Return the (X, Y) coordinate for the center point of the cell that contains the specified text.  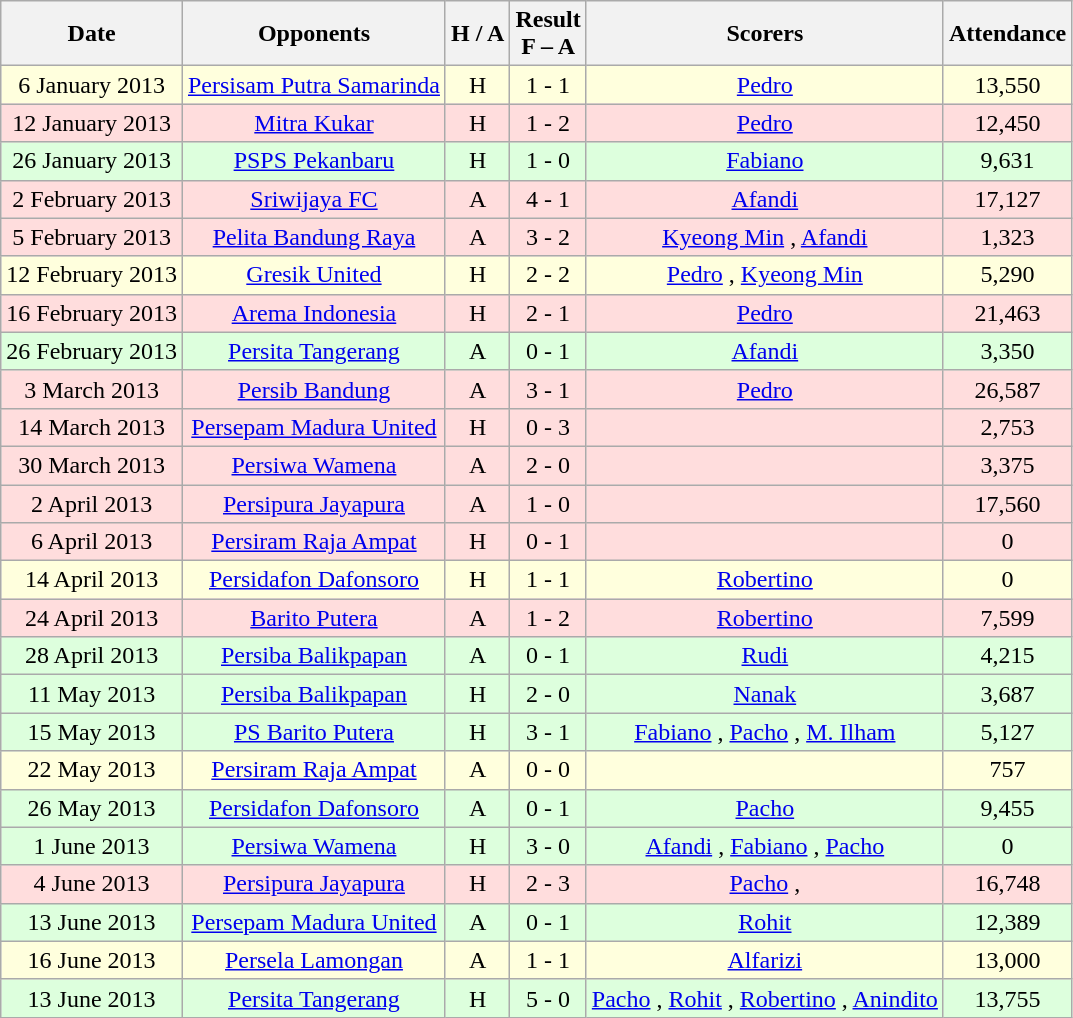
Sriwijaya FC (314, 199)
Gresik United (314, 275)
16 June 2013 (92, 960)
22 May 2013 (92, 770)
3 - 0 (548, 846)
Rohit (764, 922)
13,000 (1007, 960)
Pacho (764, 808)
12 February 2013 (92, 275)
5 February 2013 (92, 237)
PS Barito Putera (314, 732)
9,455 (1007, 808)
12 January 2013 (92, 123)
1,323 (1007, 237)
757 (1007, 770)
Date (92, 34)
Pelita Bandung Raya (314, 237)
Opponents (314, 34)
21,463 (1007, 313)
0 - 3 (548, 427)
13,755 (1007, 998)
Pedro , Kyeong Min (764, 275)
Barito Putera (314, 618)
26,587 (1007, 389)
30 March 2013 (92, 465)
Afandi , Fabiano , Pacho (764, 846)
Fabiano (764, 161)
ResultF – A (548, 34)
5,127 (1007, 732)
3,687 (1007, 694)
Arema Indonesia (314, 313)
26 May 2013 (92, 808)
12,450 (1007, 123)
Fabiano , Pacho , M. Ilham (764, 732)
Alfarizi (764, 960)
PSPS Pekanbaru (314, 161)
26 February 2013 (92, 351)
0 - 0 (548, 770)
4 - 1 (548, 199)
3,350 (1007, 351)
3 - 2 (548, 237)
28 April 2013 (92, 656)
2 - 3 (548, 884)
16,748 (1007, 884)
5,290 (1007, 275)
14 March 2013 (92, 427)
H / A (477, 34)
2 February 2013 (92, 199)
Persib Bandung (314, 389)
4,215 (1007, 656)
6 April 2013 (92, 542)
5 - 0 (548, 998)
4 June 2013 (92, 884)
9,631 (1007, 161)
15 May 2013 (92, 732)
17,560 (1007, 503)
Pacho , (764, 884)
Kyeong Min , Afandi (764, 237)
12,389 (1007, 922)
Attendance (1007, 34)
7,599 (1007, 618)
Scorers (764, 34)
3 March 2013 (92, 389)
14 April 2013 (92, 580)
17,127 (1007, 199)
Nanak (764, 694)
Persisam Putra Samarinda (314, 85)
26 January 2013 (92, 161)
1 June 2013 (92, 846)
16 February 2013 (92, 313)
24 April 2013 (92, 618)
2 - 2 (548, 275)
Rudi (764, 656)
Pacho , Rohit , Robertino , Anindito (764, 998)
2,753 (1007, 427)
Persela Lamongan (314, 960)
2 - 1 (548, 313)
3,375 (1007, 465)
13,550 (1007, 85)
6 January 2013 (92, 85)
2 April 2013 (92, 503)
Mitra Kukar (314, 123)
11 May 2013 (92, 694)
